Extract the [x, y] coordinate from the center of the cell holding the provided text.  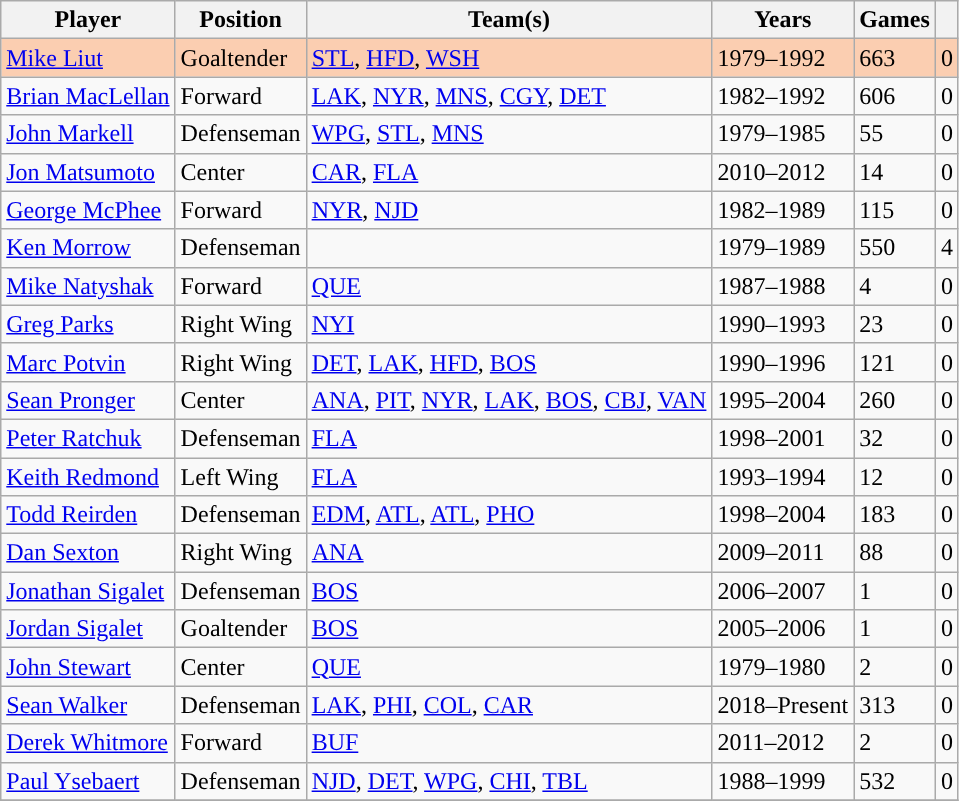
Todd Reirden [88, 515]
14 [895, 172]
260 [895, 400]
John Stewart [88, 667]
1982–1992 [783, 96]
NYR, NJD [509, 210]
1998–2004 [783, 515]
Brian MacLellan [88, 96]
115 [895, 210]
1995–2004 [783, 400]
Dan Sexton [88, 553]
1998–2001 [783, 438]
88 [895, 553]
STL, HFD, WSH [509, 58]
Position [240, 20]
WPG, STL, MNS [509, 134]
183 [895, 515]
LAK, PHI, COL, CAR [509, 705]
Jordan Sigalet [88, 629]
1979–1980 [783, 667]
NJD, DET, WPG, CHI, TBL [509, 781]
Paul Ysebaert [88, 781]
1990–1996 [783, 362]
Greg Parks [88, 324]
55 [895, 134]
2006–2007 [783, 591]
Player [88, 20]
2009–2011 [783, 553]
313 [895, 705]
ANA [509, 553]
1987–1988 [783, 286]
CAR, FLA [509, 172]
550 [895, 248]
1979–1985 [783, 134]
1990–1993 [783, 324]
Team(s) [509, 20]
Left Wing [240, 477]
John Markell [88, 134]
EDM, ATL, ATL, PHO [509, 515]
1982–1989 [783, 210]
Mike Natyshak [88, 286]
Mike Liut [88, 58]
1988–1999 [783, 781]
Jon Matsumoto [88, 172]
Sean Walker [88, 705]
23 [895, 324]
2005–2006 [783, 629]
606 [895, 96]
Peter Ratchuk [88, 438]
Keith Redmond [88, 477]
Derek Whitmore [88, 743]
NYI [509, 324]
32 [895, 438]
Jonathan Sigalet [88, 591]
1979–1989 [783, 248]
DET, LAK, HFD, BOS [509, 362]
ANA, PIT, NYR, LAK, BOS, CBJ, VAN [509, 400]
Sean Pronger [88, 400]
1993–1994 [783, 477]
LAK, NYR, MNS, CGY, DET [509, 96]
12 [895, 477]
2010–2012 [783, 172]
BUF [509, 743]
532 [895, 781]
1979–1992 [783, 58]
George McPhee [88, 210]
Games [895, 20]
Years [783, 20]
121 [895, 362]
Marc Potvin [88, 362]
663 [895, 58]
2018–Present [783, 705]
2011–2012 [783, 743]
Ken Morrow [88, 248]
